Identify which cell holds the provided text, then report its [X, Y] central coordinate. 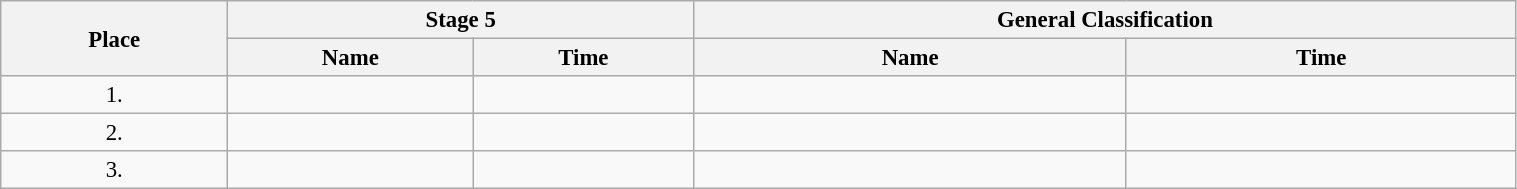
Stage 5 [461, 20]
Place [114, 38]
1. [114, 95]
3. [114, 170]
General Classification [1105, 20]
2. [114, 133]
